Provide the (X, Y) coordinate of the cell's center where the given text is located.  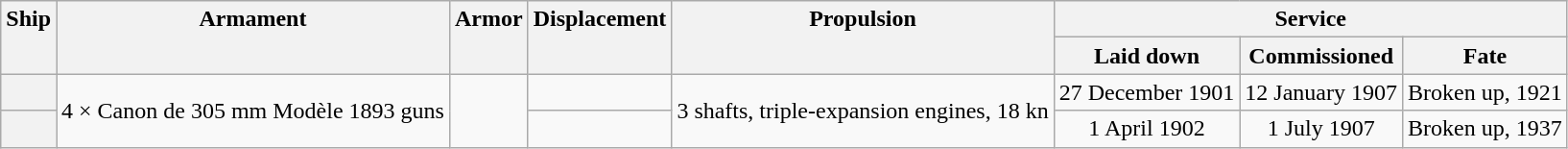
Commissioned (1321, 56)
12 January 1907 (1321, 92)
Armor (488, 37)
Displacement (600, 37)
Propulsion (863, 37)
Ship (29, 37)
Broken up, 1921 (1485, 92)
4 × Canon de 305 mm Modèle 1893 guns (253, 111)
Broken up, 1937 (1485, 129)
3 shafts, triple-expansion engines, 18 kn (863, 111)
Fate (1485, 56)
1 April 1902 (1147, 129)
Armament (253, 37)
Laid down (1147, 56)
Service (1311, 19)
1 July 1907 (1321, 129)
27 December 1901 (1147, 92)
